Provide the (x, y) coordinate of the cell's center where the given text is located.  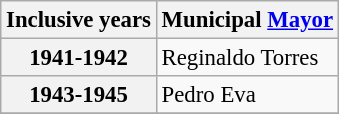
1943-1945 (79, 95)
Reginaldo Torres (247, 58)
Inclusive years (79, 20)
Pedro Eva (247, 95)
1941-1942 (79, 58)
Municipal Mayor (247, 20)
